Return the [x, y] coordinate for the center point of the cell that contains the specified text.  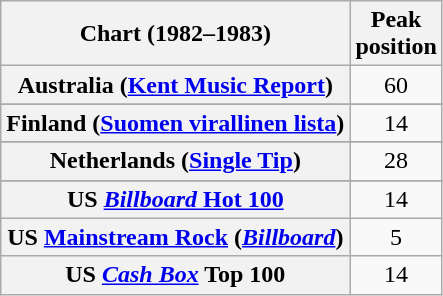
Australia (Kent Music Report) [176, 85]
US Cash Box Top 100 [176, 275]
28 [396, 161]
Chart (1982–1983) [176, 34]
Finland (Suomen virallinen lista) [176, 123]
60 [396, 85]
US Billboard Hot 100 [176, 199]
Peakposition [396, 34]
Netherlands (Single Tip) [176, 161]
5 [396, 237]
US Mainstream Rock (Billboard) [176, 237]
